Output the [x, y] coordinate of the center of the cell containing the given text.  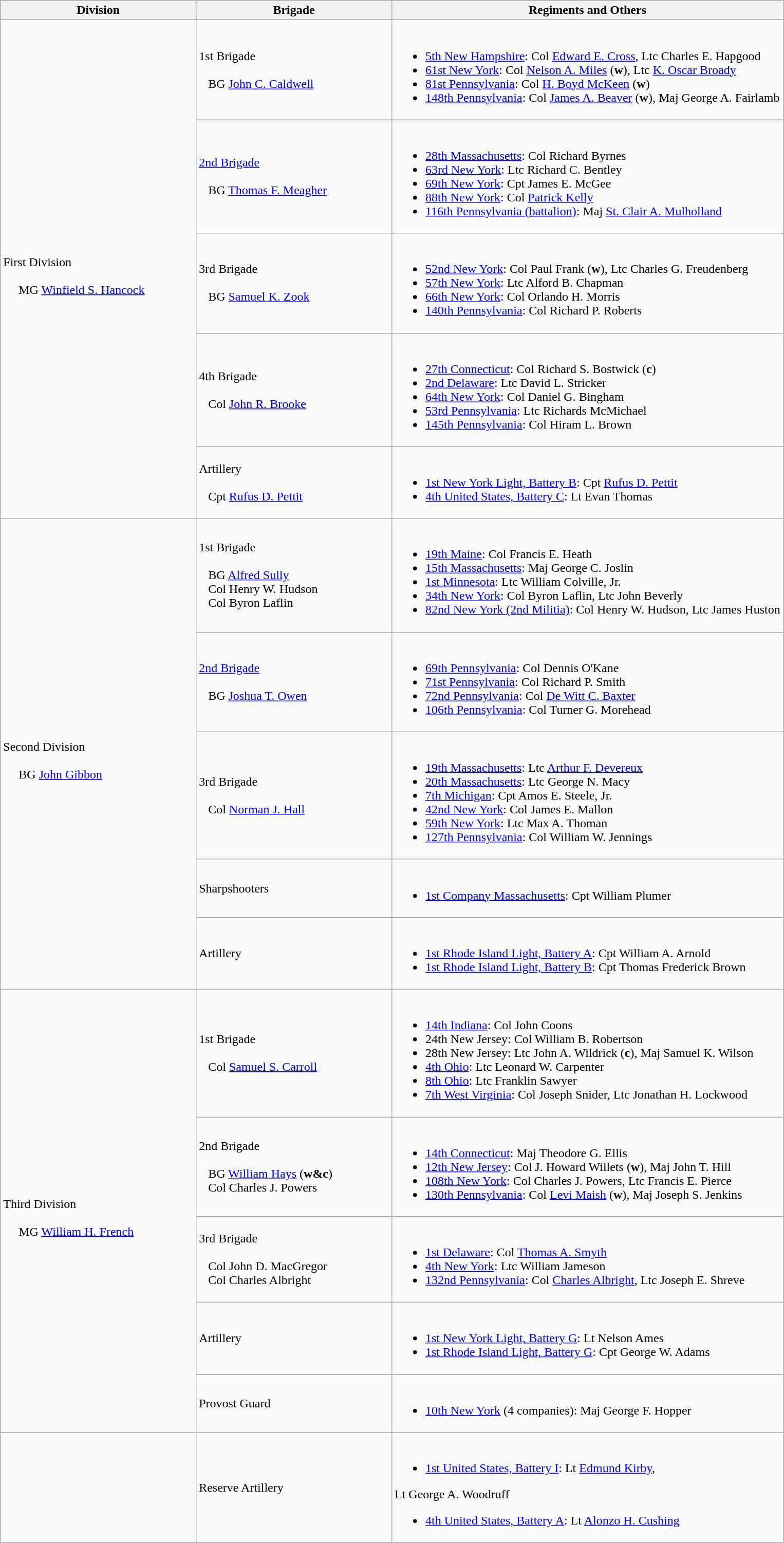
4th Brigade Col John R. Brooke [294, 389]
Division [99, 10]
2nd Brigade BG William Hays (w&c) Col Charles J. Powers [294, 1167]
Second Division BG John Gibbon [99, 754]
Provost Guard [294, 1404]
10th New York (4 companies): Maj George F. Hopper [587, 1404]
Artillery Cpt Rufus D. Pettit [294, 482]
3rd Brigade BG Samuel K. Zook [294, 283]
Third Division MG William H. French [99, 1211]
1st New York Light, Battery G: Lt Nelson Ames1st Rhode Island Light, Battery G: Cpt George W. Adams [587, 1338]
3rd Brigade Col John D. MacGregor Col Charles Albright [294, 1260]
1st Rhode Island Light, Battery A: Cpt William A. Arnold1st Rhode Island Light, Battery B: Cpt Thomas Frederick Brown [587, 953]
Sharpshooters [294, 888]
2nd Brigade BG Thomas F. Meagher [294, 177]
1st New York Light, Battery B: Cpt Rufus D. Pettit4th United States, Battery C: Lt Evan Thomas [587, 482]
Reserve Artillery [294, 1488]
1st Delaware: Col Thomas A. Smyth4th New York: Ltc William Jameson132nd Pennsylvania: Col Charles Albright, Ltc Joseph E. Shreve [587, 1260]
1st Company Massachusetts: Cpt William Plumer [587, 888]
1st Brigade Col Samuel S. Carroll [294, 1053]
1st Brigade BG Alfred Sully Col Henry W. Hudson Col Byron Laflin [294, 575]
1st Brigade BG John C. Caldwell [294, 70]
Regiments and Others [587, 10]
2nd Brigade BG Joshua T. Owen [294, 682]
Brigade [294, 10]
3rd Brigade Col Norman J. Hall [294, 795]
1st United States, Battery I: Lt Edmund Kirby,Lt George A. Woodruff4th United States, Battery A: Lt Alonzo H. Cushing [587, 1488]
First Division MG Winfield S. Hancock [99, 269]
